For the text-containing cell, return its midpoint in (X, Y) coordinate format. 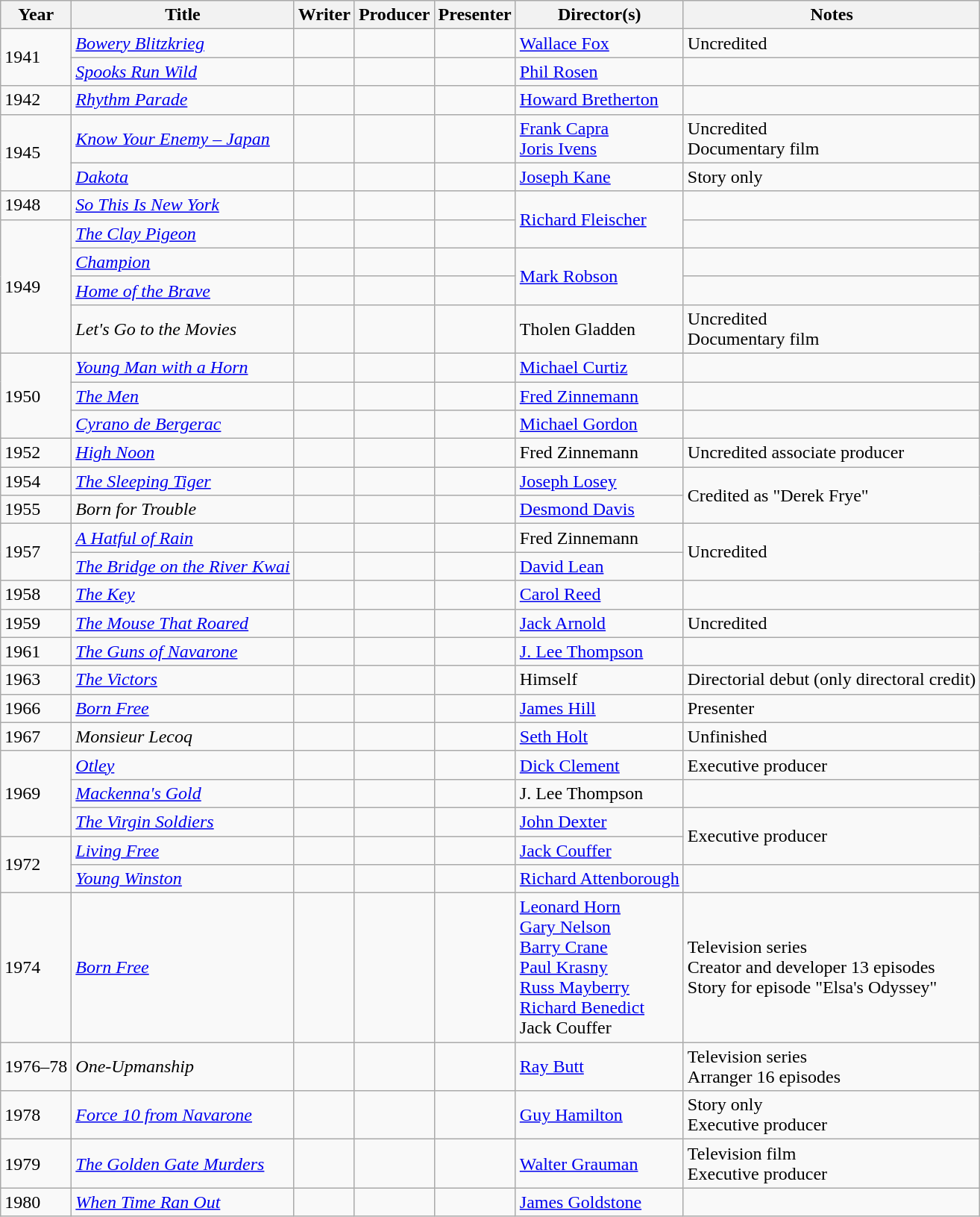
1958 (36, 595)
When Time Ran Out (183, 1202)
Michael Curtiz (600, 367)
1978 (36, 1115)
Television seriesCreator and developer 13 episodesStory for episode "Elsa's Odyssey" (832, 968)
Dick Clement (600, 765)
1941 (36, 57)
1961 (36, 651)
Spooks Run Wild (183, 72)
The Golden Gate Murders (183, 1164)
Credited as "Derek Frye" (832, 495)
David Lean (600, 566)
Home of the Brave (183, 290)
A Hatful of Rain (183, 538)
Guy Hamilton (600, 1115)
1945 (36, 152)
Writer (324, 15)
1969 (36, 793)
One-Upmanship (183, 1067)
Joseph Kane (600, 177)
The Clay Pigeon (183, 234)
Know Your Enemy – Japan (183, 139)
Young Man with a Horn (183, 367)
1976–78 (36, 1067)
Force 10 from Navarone (183, 1115)
1974 (36, 968)
Champion (183, 262)
Frank CapraJoris Ivens (600, 139)
Michael Gordon (600, 425)
1967 (36, 736)
Joseph Losey (600, 481)
1950 (36, 395)
The Men (183, 396)
1959 (36, 623)
1963 (36, 680)
Television seriesArranger 16 episodes (832, 1067)
Story only (832, 177)
The Virgin Soldiers (183, 822)
Notes (832, 15)
Living Free (183, 850)
Jack Arnold (600, 623)
Himself (600, 680)
Leonard HornGary NelsonBarry CranePaul KrasnyRuss MayberryRichard BenedictJack Couffer (600, 968)
The Guns of Navarone (183, 651)
High Noon (183, 453)
Bowery Blitzkrieg (183, 43)
Unfinished (832, 736)
1955 (36, 510)
Television filmExecutive producer (832, 1164)
Let's Go to the Movies (183, 328)
1980 (36, 1202)
1979 (36, 1164)
Mark Robson (600, 276)
So This Is New York (183, 205)
Phil Rosen (600, 72)
Richard Fleischer (600, 219)
Howard Bretherton (600, 100)
Mackenna's Gold (183, 793)
1972 (36, 864)
Seth Holt (600, 736)
Walter Grauman (600, 1164)
Monsieur Lecoq (183, 736)
The Bridge on the River Kwai (183, 566)
Title (183, 15)
1942 (36, 100)
1954 (36, 481)
Otley (183, 765)
Rhythm Parade (183, 100)
Tholen Gladden (600, 328)
John Dexter (600, 822)
1952 (36, 453)
Cyrano de Bergerac (183, 425)
Carol Reed (600, 595)
Ray Butt (600, 1067)
Director(s) (600, 15)
Story onlyExecutive producer (832, 1115)
Young Winston (183, 879)
Dakota (183, 177)
Producer (394, 15)
James Hill (600, 708)
The Key (183, 595)
James Goldstone (600, 1202)
Desmond Davis (600, 510)
Wallace Fox (600, 43)
Born for Trouble (183, 510)
1957 (36, 552)
Richard Attenborough (600, 879)
The Victors (183, 680)
1948 (36, 205)
The Sleeping Tiger (183, 481)
Uncredited associate producer (832, 453)
1949 (36, 287)
The Mouse That Roared (183, 623)
Year (36, 15)
Jack Couffer (600, 850)
1966 (36, 708)
Directorial debut (only directoral credit) (832, 680)
